Return the (x, y) coordinate for the center point of the cell that contains the specified text.  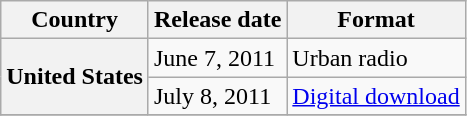
United States (75, 77)
July 8, 2011 (217, 96)
Release date (217, 20)
Format (376, 20)
Digital download (376, 96)
June 7, 2011 (217, 58)
Urban radio (376, 58)
Country (75, 20)
